Find where the given text appears and provide that cell's center as (X, Y) coordinate. 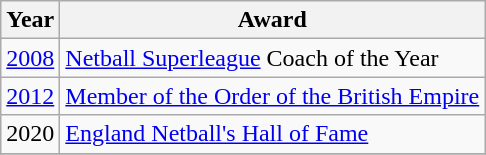
2020 (30, 134)
2008 (30, 58)
Member of the Order of the British Empire (272, 96)
2012 (30, 96)
England Netball's Hall of Fame (272, 134)
Award (272, 20)
Netball Superleague Coach of the Year (272, 58)
Year (30, 20)
